Search for the cell housing the specified text and yield its [x, y] center coordinate. 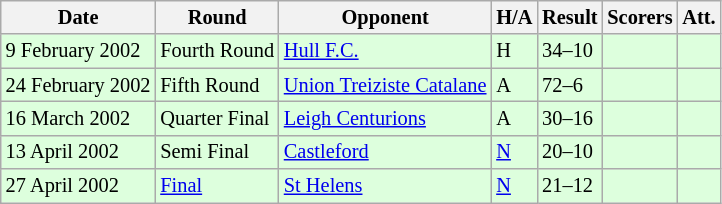
30–16 [570, 118]
Castleford [385, 152]
Scorers [640, 17]
Opponent [385, 17]
16 March 2002 [78, 118]
Final [217, 186]
Fourth Round [217, 51]
Leigh Centurions [385, 118]
72–6 [570, 85]
Result [570, 17]
9 February 2002 [78, 51]
Fifth Round [217, 85]
27 April 2002 [78, 186]
13 April 2002 [78, 152]
20–10 [570, 152]
Hull F.C. [385, 51]
Quarter Final [217, 118]
Date [78, 17]
21–12 [570, 186]
34–10 [570, 51]
Semi Final [217, 152]
H [514, 51]
Round [217, 17]
St Helens [385, 186]
Union Treiziste Catalane [385, 85]
H/A [514, 17]
24 February 2002 [78, 85]
Att. [698, 17]
